Extract the [x, y] coordinate from the center of the cell holding the provided text.  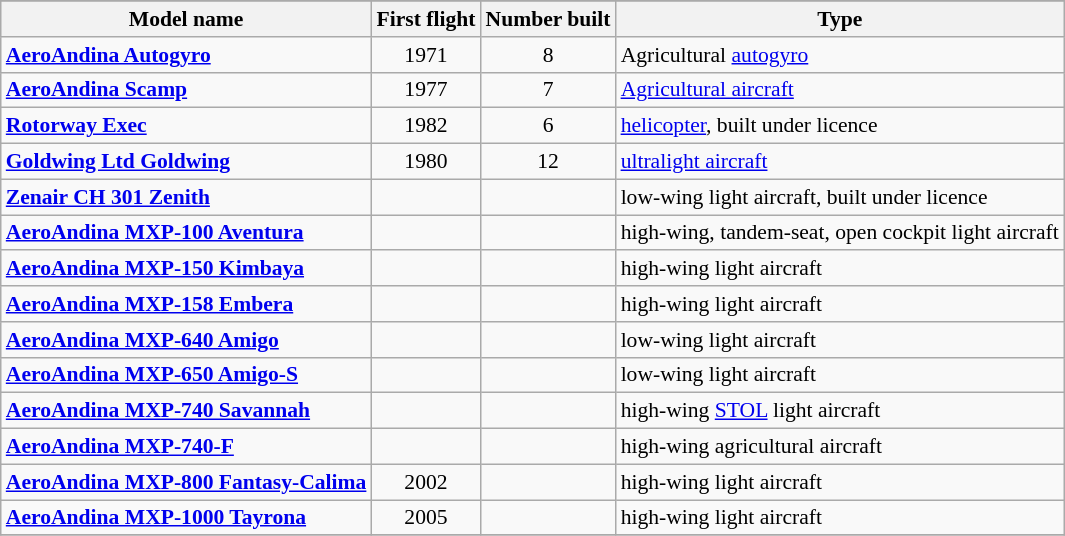
Agricultural aircraft [840, 90]
12 [548, 162]
1977 [426, 90]
high-wing, tandem-seat, open cockpit light aircraft [840, 233]
AeroAndina MXP-150 Kimbaya [186, 269]
AeroAndina Scamp [186, 90]
Zenair CH 301 Zenith [186, 197]
ultralight aircraft [840, 162]
AeroAndina MXP-1000 Tayrona [186, 518]
1982 [426, 126]
7 [548, 90]
Type [840, 19]
1971 [426, 55]
helicopter, built under licence [840, 126]
2005 [426, 518]
6 [548, 126]
high-wing STOL light aircraft [840, 411]
AeroAndina MXP-640 Amigo [186, 340]
AeroAndina MXP-800 Fantasy-Calima [186, 482]
AeroAndina Autogyro [186, 55]
AeroAndina MXP-740-F [186, 447]
low-wing light aircraft, built under licence [840, 197]
AeroAndina MXP-100 Aventura [186, 233]
AeroAndina MXP-158 Embera [186, 304]
AeroAndina MXP-650 Amigo-S [186, 375]
AeroAndina MXP-740 Savannah [186, 411]
First flight [426, 19]
Agricultural autogyro [840, 55]
Goldwing Ltd Goldwing [186, 162]
Rotorway Exec [186, 126]
high-wing agricultural aircraft [840, 447]
2002 [426, 482]
1980 [426, 162]
8 [548, 55]
Number built [548, 19]
Model name [186, 19]
